Extract the [X, Y] coordinate from the center of the cell holding the provided text.  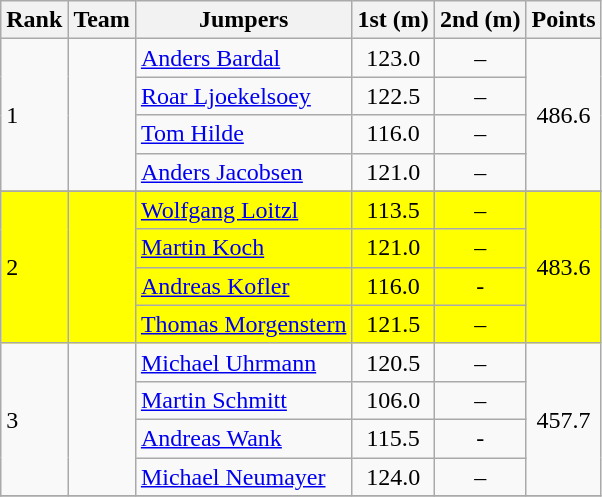
121.5 [393, 324]
Andreas Wank [244, 438]
Wolfgang Loitzl [244, 210]
Martin Koch [244, 248]
Andreas Kofler [244, 286]
457.7 [564, 419]
Tom Hilde [244, 134]
Roar Ljoekelsoey [244, 96]
Anders Jacobsen [244, 172]
1 [34, 115]
122.5 [393, 96]
Jumpers [244, 20]
120.5 [393, 362]
Michael Uhrmann [244, 362]
Points [564, 20]
115.5 [393, 438]
113.5 [393, 210]
Anders Bardal [244, 58]
Rank [34, 20]
124.0 [393, 477]
483.6 [564, 267]
Michael Neumayer [244, 477]
486.6 [564, 115]
123.0 [393, 58]
Team [102, 20]
Martin Schmitt [244, 400]
106.0 [393, 400]
2nd (m) [480, 20]
2 [34, 267]
3 [34, 419]
Thomas Morgenstern [244, 324]
1st (m) [393, 20]
